Pinpoint the cell where the given text exists, returning its (X, Y) midpoint coordinate. 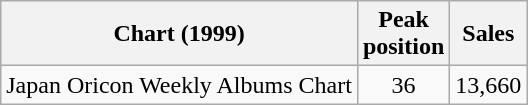
Japan Oricon Weekly Albums Chart (180, 85)
13,660 (488, 85)
Sales (488, 34)
Chart (1999) (180, 34)
36 (403, 85)
Peakposition (403, 34)
